Scan for the cell matching the given text and deliver its [X, Y] coordinate at center. 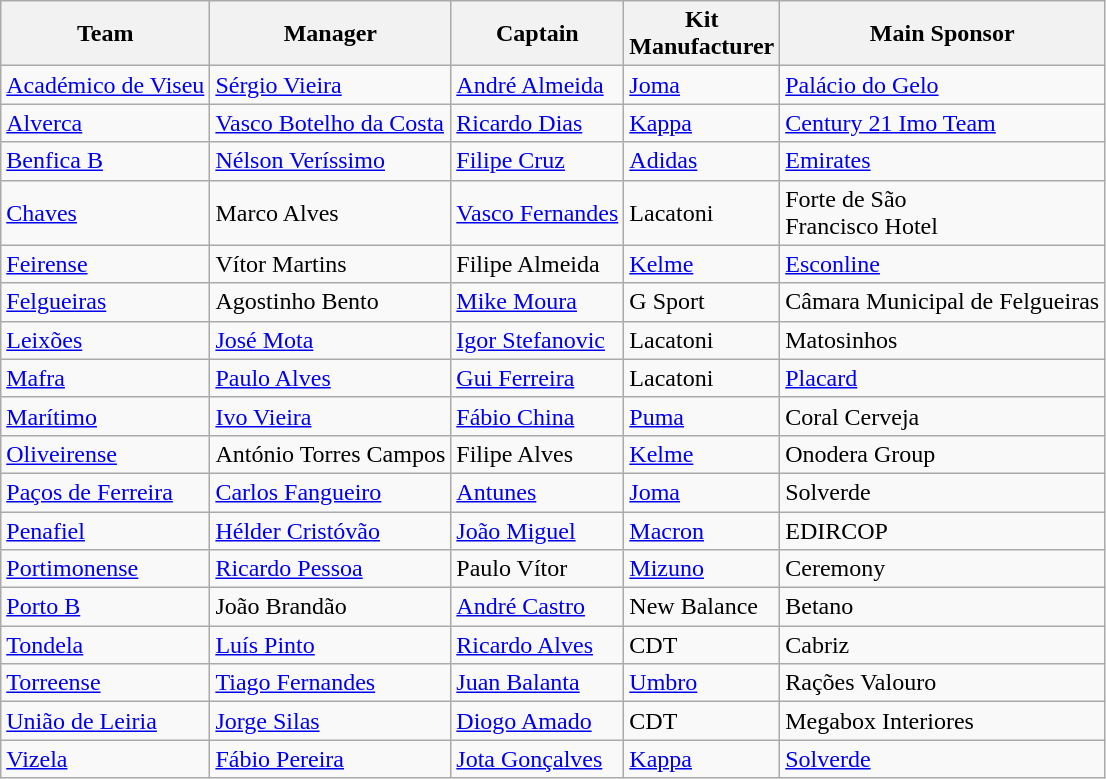
Nélson Veríssimo [330, 161]
Juan Balanta [538, 683]
Jota Gonçalves [538, 759]
Captain [538, 34]
Diogo Amado [538, 721]
João Miguel [538, 531]
Ivo Vieira [330, 416]
Puma [702, 416]
Paulo Vítor [538, 569]
Placard [942, 378]
Vizela [106, 759]
G Sport [702, 302]
Filipe Almeida [538, 264]
Adidas [702, 161]
Feirense [106, 264]
Cabriz [942, 645]
Chaves [106, 212]
Emirates [942, 161]
Mafra [106, 378]
Fábio China [538, 416]
Ricardo Alves [538, 645]
Ceremony [942, 569]
João Brandão [330, 607]
Ricardo Pessoa [330, 569]
Académico de Viseu [106, 85]
Oliveirense [106, 454]
André Castro [538, 607]
Betano [942, 607]
Jorge Silas [330, 721]
Vítor Martins [330, 264]
Marco Alves [330, 212]
Team [106, 34]
Alverca [106, 123]
Torreense [106, 683]
António Torres Campos [330, 454]
Benfica B [106, 161]
Esconline [942, 264]
Mike Moura [538, 302]
Antunes [538, 492]
Tondela [106, 645]
Umbro [702, 683]
Marítimo [106, 416]
Main Sponsor [942, 34]
Gui Ferreira [538, 378]
Tiago Fernandes [330, 683]
Porto B [106, 607]
Onodera Group [942, 454]
Hélder Cristóvão [330, 531]
Felgueiras [106, 302]
Sérgio Vieira [330, 85]
Portimonense [106, 569]
Macron [702, 531]
Filipe Alves [538, 454]
Paços de Ferreira [106, 492]
Rações Valouro [942, 683]
Megabox Interiores [942, 721]
Vasco Fernandes [538, 212]
Luís Pinto [330, 645]
Forte de SãoFrancisco Hotel [942, 212]
André Almeida [538, 85]
União de Leiria [106, 721]
Igor Stefanovic [538, 340]
Manager [330, 34]
Leixões [106, 340]
Mizuno [702, 569]
EDIRCOP [942, 531]
Filipe Cruz [538, 161]
KitManufacturer [702, 34]
New Balance [702, 607]
Vasco Botelho da Costa [330, 123]
Penafiel [106, 531]
Ricardo Dias [538, 123]
Agostinho Bento [330, 302]
Century 21 Imo Team [942, 123]
Paulo Alves [330, 378]
Palácio do Gelo [942, 85]
Fábio Pereira [330, 759]
Coral Cerveja [942, 416]
Câmara Municipal de Felgueiras [942, 302]
José Mota [330, 340]
Carlos Fangueiro [330, 492]
Matosinhos [942, 340]
